Return [x, y] of the center of cell containing provided text 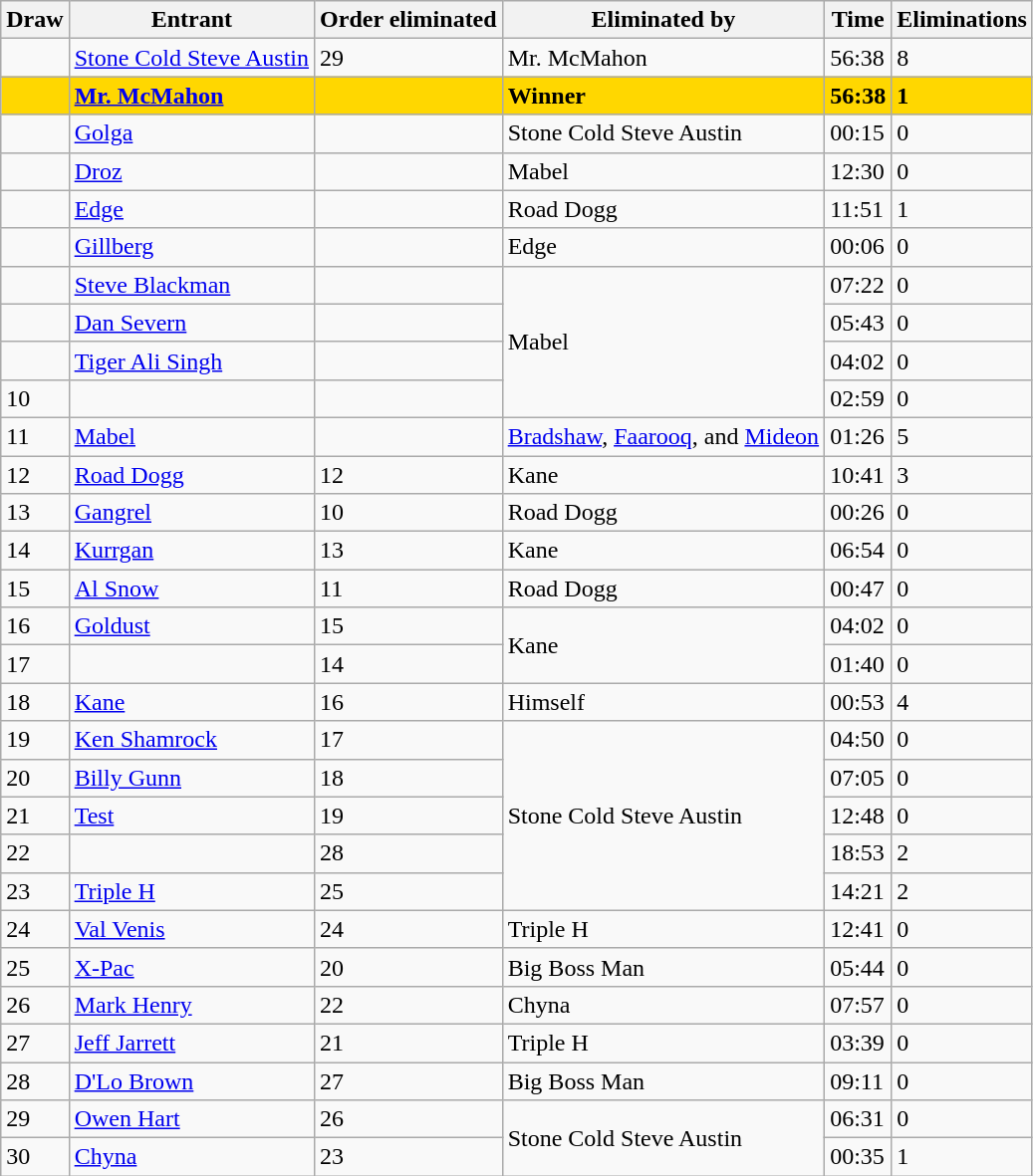
00:26 [859, 513]
07:57 [859, 1005]
D'Lo Brown [191, 1080]
00:53 [859, 702]
12:30 [859, 171]
00:15 [859, 133]
Eliminations [962, 20]
Winner [663, 96]
00:47 [859, 588]
8 [962, 58]
X-Pac [191, 967]
10:41 [859, 475]
Billy Gunn [191, 778]
07:22 [859, 285]
Bradshaw, Faarooq, and Mideon [663, 436]
Dan Severn [191, 323]
06:31 [859, 1119]
Himself [663, 702]
03:39 [859, 1043]
3 [962, 475]
Tiger Ali Singh [191, 360]
Val Venis [191, 929]
Jeff Jarrett [191, 1043]
Draw [35, 20]
14:21 [859, 891]
05:43 [859, 323]
02:59 [859, 398]
04:50 [859, 740]
Kurrgan [191, 551]
5 [962, 436]
00:35 [859, 1157]
4 [962, 702]
Gangrel [191, 513]
Test [191, 816]
00:06 [859, 247]
11:51 [859, 209]
Eliminated by [663, 20]
12:48 [859, 816]
18:53 [859, 853]
Owen Hart [191, 1119]
Al Snow [191, 588]
Ken Shamrock [191, 740]
Gillberg [191, 247]
06:54 [859, 551]
01:40 [859, 664]
30 [35, 1157]
01:26 [859, 436]
09:11 [859, 1080]
Golga [191, 133]
Mark Henry [191, 1005]
Order eliminated [408, 20]
Droz [191, 171]
Steve Blackman [191, 285]
Time [859, 20]
05:44 [859, 967]
07:05 [859, 778]
Goldust [191, 626]
Entrant [191, 20]
12:41 [859, 929]
